Provide the [X, Y] coordinate of the cell's center where the given text is located.  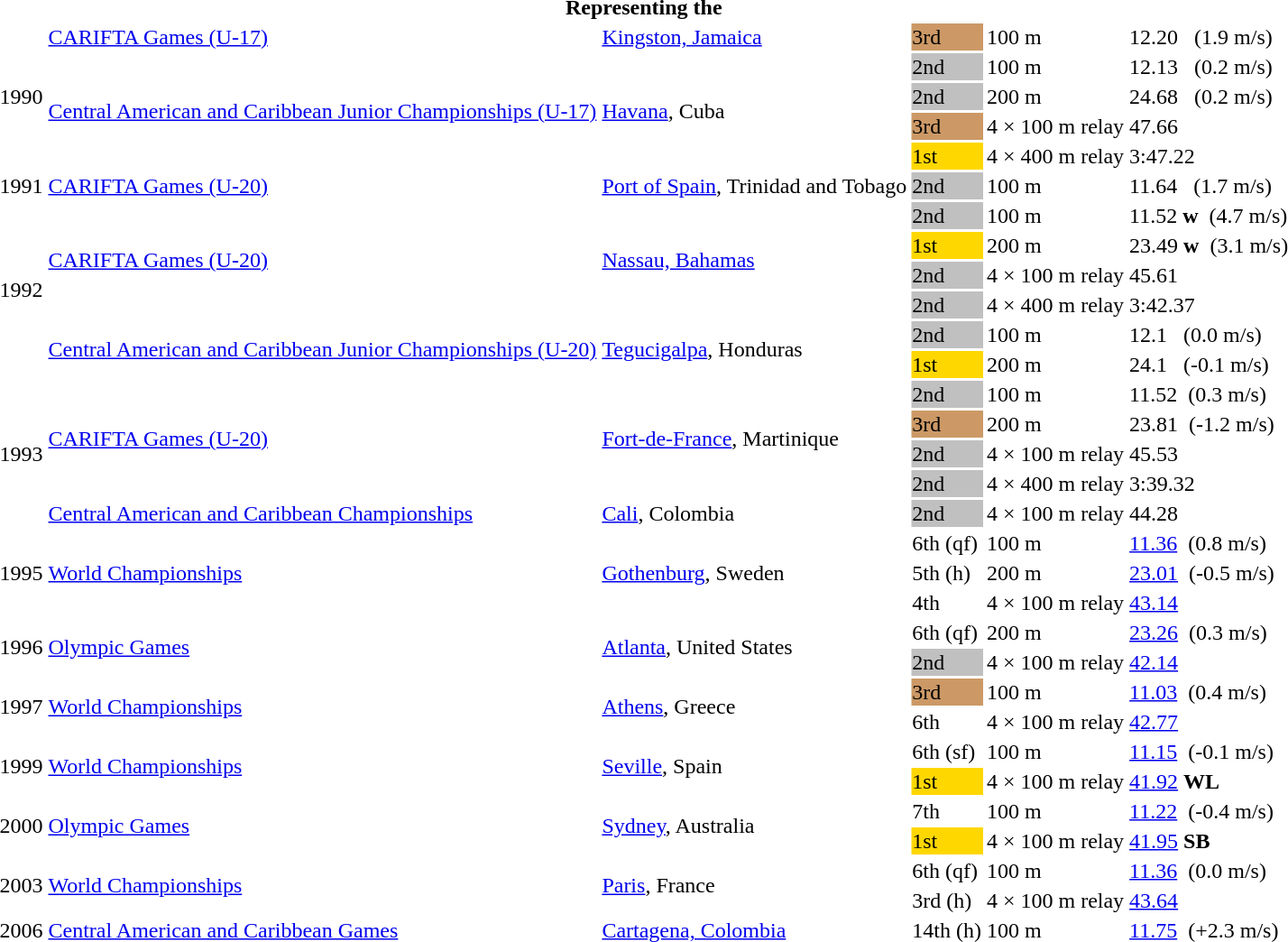
Nassau, Bahamas [754, 260]
Central American and Caribbean Championships [323, 513]
Sydney, Australia [754, 827]
6th [947, 722]
Central American and Caribbean Junior Championships (U-17) [323, 112]
Paris, France [754, 886]
5th (h) [947, 573]
3rd (h) [947, 900]
Cali, Colombia [754, 513]
Havana, Cuba [754, 112]
Atlanta, United States [754, 648]
CARIFTA Games (U-17) [323, 37]
7th [947, 811]
Fort-de-France, Martinique [754, 439]
Seville, Spain [754, 767]
Kingston, Jamaica [754, 37]
Central American and Caribbean Junior Championships (U-20) [323, 350]
6th (sf) [947, 752]
4th [947, 603]
Port of Spain, Trinidad and Tobago [754, 186]
Gothenburg, Sweden [754, 573]
Tegucigalpa, Honduras [754, 350]
Athens, Greece [754, 707]
